Scan for the cell matching the given text and deliver its (x, y) coordinate at center. 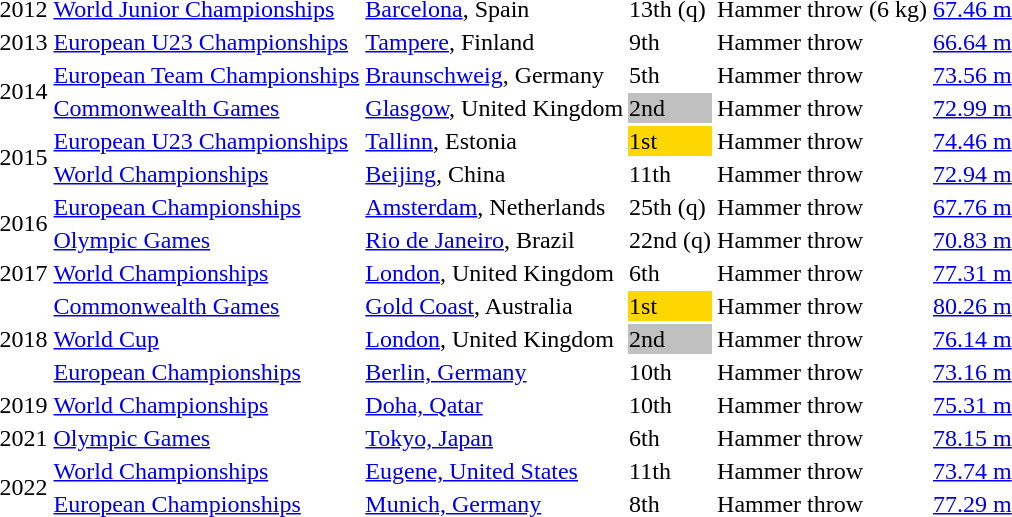
Berlin, Germany (494, 372)
5th (670, 75)
World Cup (206, 339)
Tampere, Finland (494, 42)
Glasgow, United Kingdom (494, 108)
Eugene, United States (494, 471)
European Team Championships (206, 75)
Beijing, China (494, 174)
Rio de Janeiro, Brazil (494, 240)
Tokyo, Japan (494, 438)
25th (q) (670, 207)
Gold Coast, Australia (494, 306)
Amsterdam, Netherlands (494, 207)
22nd (q) (670, 240)
9th (670, 42)
Braunschweig, Germany (494, 75)
Doha, Qatar (494, 405)
Tallinn, Estonia (494, 141)
